Find where the given text appears and provide that cell's center as [X, Y] coordinate. 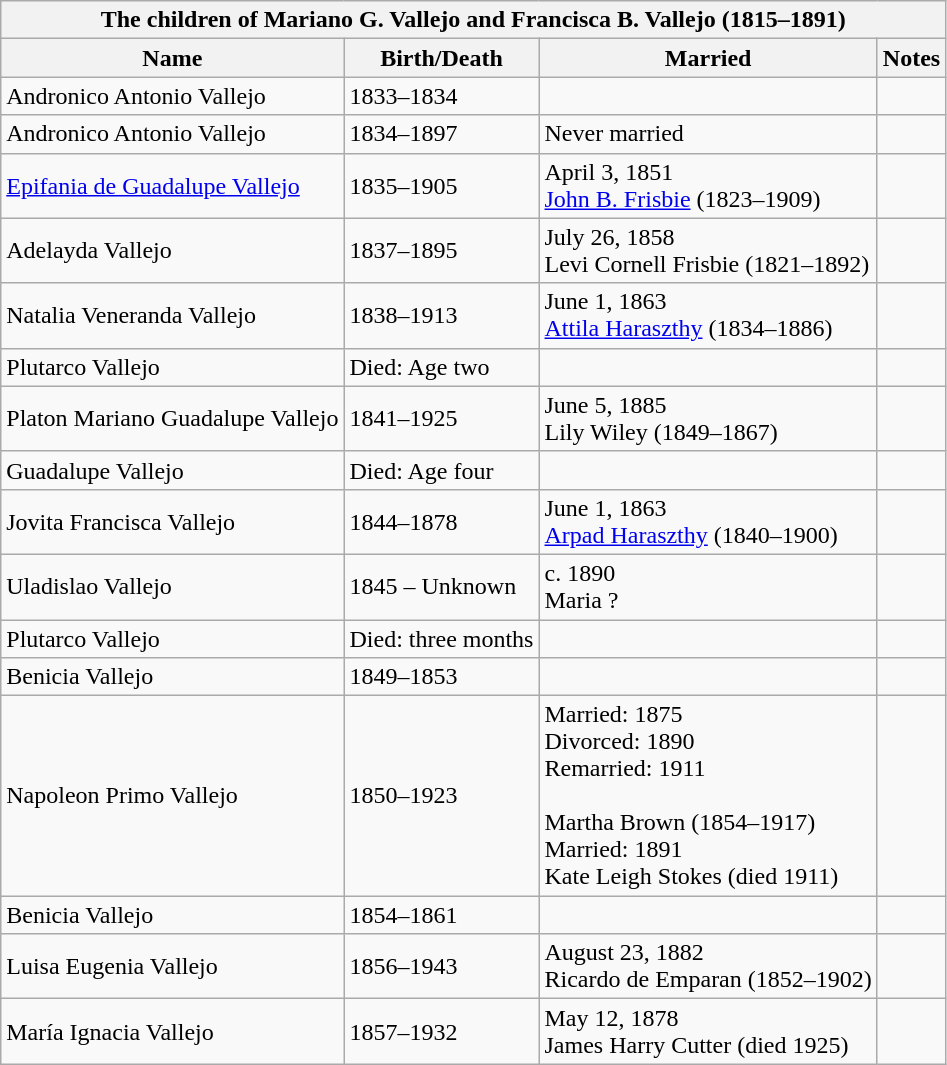
1850–1923 [442, 796]
1856–1943 [442, 966]
1837–1895 [442, 250]
c. 1890 Maria ? [708, 586]
Name [172, 58]
1838–1913 [442, 316]
July 26, 1858Levi Cornell Frisbie (1821–1892) [708, 250]
1849–1853 [442, 677]
April 3, 1851 John B. Frisbie (1823–1909) [708, 186]
August 23, 1882 Ricardo de Emparan (1852–1902) [708, 966]
June 1, 1863Attila Haraszthy (1834–1886) [708, 316]
1833–1834 [442, 96]
June 1, 1863Arpad Haraszthy (1840–1900) [708, 522]
1844–1878 [442, 522]
June 5, 1885Lily Wiley (1849–1867) [708, 418]
May 12, 1878James Harry Cutter (died 1925) [708, 1032]
Napoleon Primo Vallejo [172, 796]
María Ignacia Vallejo [172, 1032]
Epifania de Guadalupe Vallejo [172, 186]
Adelayda Vallejo [172, 250]
Natalia Veneranda Vallejo [172, 316]
1854–1861 [442, 915]
1835–1905 [442, 186]
Luisa Eugenia Vallejo [172, 966]
Died: Age two [442, 367]
Died: Age four [442, 470]
Notes [911, 58]
Never married [708, 134]
Guadalupe Vallejo [172, 470]
Platon Mariano Guadalupe Vallejo [172, 418]
Birth/Death [442, 58]
1857–1932 [442, 1032]
1841–1925 [442, 418]
1834–1897 [442, 134]
The children of Mariano G. Vallejo and Francisca B. Vallejo (1815–1891) [474, 20]
Jovita Francisca Vallejo [172, 522]
Died: three months [442, 639]
Married [708, 58]
1845 – Unknown [442, 586]
Uladislao Vallejo [172, 586]
Married: 1875 Divorced: 1890Remarried: 1911Martha Brown (1854–1917)Married: 1891Kate Leigh Stokes (died 1911) [708, 796]
